For the text-containing cell, return its midpoint in (X, Y) coordinate format. 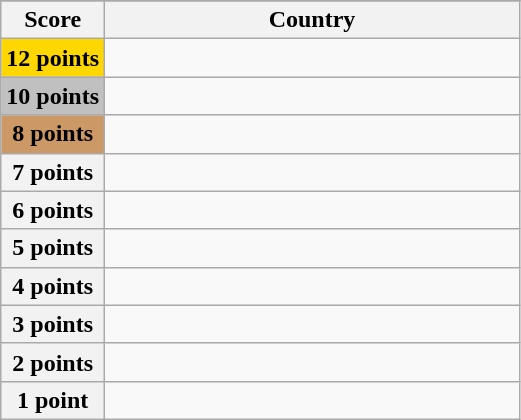
8 points (53, 134)
6 points (53, 210)
2 points (53, 362)
12 points (53, 58)
1 point (53, 400)
3 points (53, 324)
5 points (53, 248)
4 points (53, 286)
7 points (53, 172)
Score (53, 20)
Country (312, 20)
10 points (53, 96)
